Provide the (X, Y) coordinate of the cell's center where the given text is located.  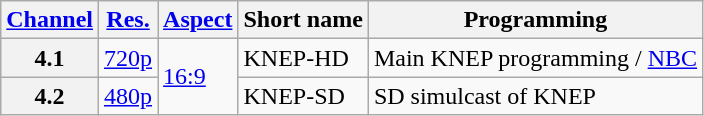
Channel (50, 20)
Res. (128, 20)
SD simulcast of KNEP (535, 96)
Main KNEP programming / NBC (535, 58)
KNEP-HD (303, 58)
16:9 (198, 77)
Programming (535, 20)
4.1 (50, 58)
480p (128, 96)
Aspect (198, 20)
KNEP-SD (303, 96)
4.2 (50, 96)
720p (128, 58)
Short name (303, 20)
